Search for the cell housing the specified text and yield its (x, y) center coordinate. 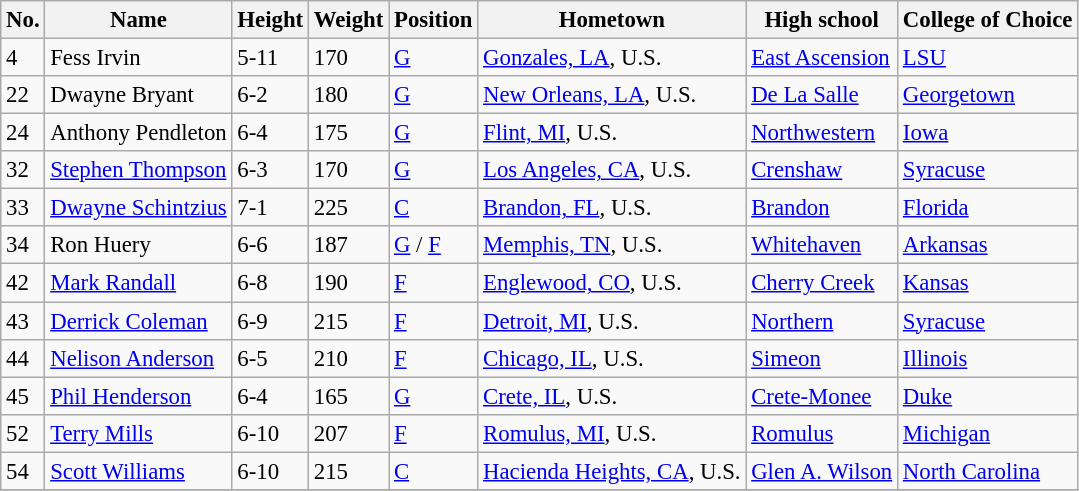
Northern (822, 321)
Dwayne Bryant (138, 95)
Ron Huery (138, 245)
Stephen Thompson (138, 170)
Cherry Creek (822, 283)
Fess Irvin (138, 58)
54 (23, 471)
Anthony Pendleton (138, 133)
Georgetown (988, 95)
42 (23, 283)
Name (138, 20)
34 (23, 245)
5-11 (270, 58)
East Ascension (822, 58)
Romulus, MI, U.S. (612, 433)
Romulus (822, 433)
Flint, MI, U.S. (612, 133)
Florida (988, 208)
Detroit, MI, U.S. (612, 321)
Michigan (988, 433)
Brandon, FL, U.S. (612, 208)
6-8 (270, 283)
207 (348, 433)
6-9 (270, 321)
High school (822, 20)
Duke (988, 396)
No. (23, 20)
Terry Mills (138, 433)
45 (23, 396)
7-1 (270, 208)
Crete-Monee (822, 396)
Englewood, CO, U.S. (612, 283)
187 (348, 245)
225 (348, 208)
165 (348, 396)
44 (23, 358)
De La Salle (822, 95)
Phil Henderson (138, 396)
LSU (988, 58)
Simeon (822, 358)
4 (23, 58)
Hometown (612, 20)
6-5 (270, 358)
Mark Randall (138, 283)
Arkansas (988, 245)
North Carolina (988, 471)
32 (23, 170)
22 (23, 95)
Illinois (988, 358)
Glen A. Wilson (822, 471)
G / F (434, 245)
Los Angeles, CA, U.S. (612, 170)
210 (348, 358)
Iowa (988, 133)
Position (434, 20)
Scott Williams (138, 471)
52 (23, 433)
Hacienda Heights, CA, U.S. (612, 471)
Memphis, TN, U.S. (612, 245)
6-6 (270, 245)
Derrick Coleman (138, 321)
175 (348, 133)
Dwayne Schintzius (138, 208)
Gonzales, LA, U.S. (612, 58)
Brandon (822, 208)
33 (23, 208)
Nelison Anderson (138, 358)
Northwestern (822, 133)
Kansas (988, 283)
College of Choice (988, 20)
6-2 (270, 95)
Whitehaven (822, 245)
Crenshaw (822, 170)
43 (23, 321)
190 (348, 283)
Chicago, IL, U.S. (612, 358)
Crete, IL, U.S. (612, 396)
Weight (348, 20)
New Orleans, LA, U.S. (612, 95)
6-3 (270, 170)
Height (270, 20)
24 (23, 133)
180 (348, 95)
